Identify which cell holds the provided text, then report its [x, y] central coordinate. 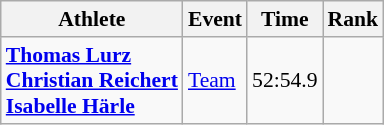
Rank [354, 19]
Thomas LurzChristian ReichertIsabelle Härle [92, 80]
52:54.9 [284, 80]
Athlete [92, 19]
Event [215, 19]
Time [284, 19]
Team [215, 80]
